Return [x, y] of the center of cell containing provided text 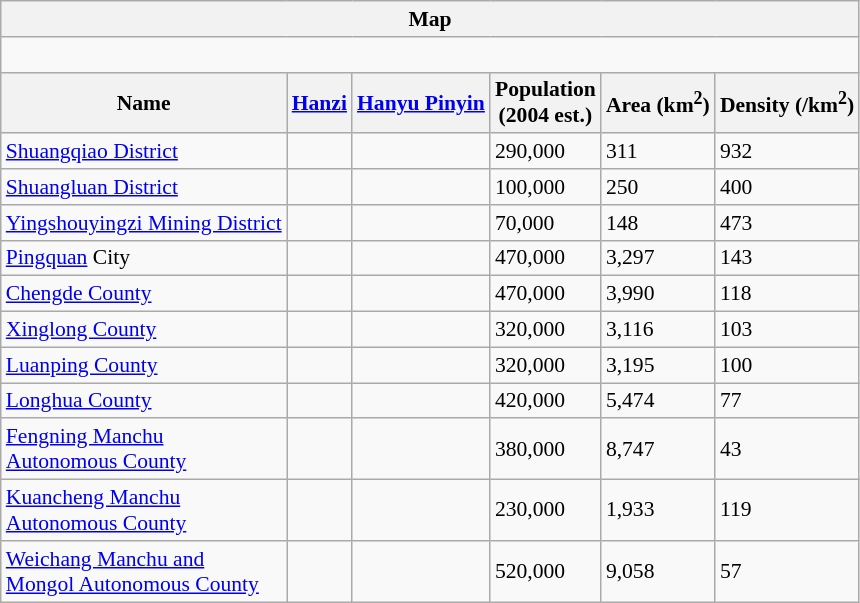
Weichang Manchu andMongol Autonomous County [144, 572]
70,000 [546, 223]
77 [787, 401]
932 [787, 152]
9,058 [658, 572]
Population(2004 est.) [546, 102]
Area (km2) [658, 102]
520,000 [546, 572]
Pingquan City [144, 258]
473 [787, 223]
Shuangluan District [144, 187]
148 [658, 223]
3,116 [658, 330]
Kuancheng ManchuAutonomous County [144, 510]
250 [658, 187]
Fengning ManchuAutonomous County [144, 450]
Map [430, 19]
100,000 [546, 187]
1,933 [658, 510]
Luanping County [144, 365]
Xinglong County [144, 330]
Shuangqiao District [144, 152]
3,297 [658, 258]
Hanzi [320, 102]
43 [787, 450]
100 [787, 365]
230,000 [546, 510]
Hanyu Pinyin [421, 102]
119 [787, 510]
Yingshouyingzi Mining District [144, 223]
Longhua County [144, 401]
420,000 [546, 401]
5,474 [658, 401]
400 [787, 187]
57 [787, 572]
3,195 [658, 365]
380,000 [546, 450]
103 [787, 330]
8,747 [658, 450]
143 [787, 258]
Density (/km2) [787, 102]
Name [144, 102]
3,990 [658, 294]
118 [787, 294]
311 [658, 152]
Chengde County [144, 294]
290,000 [546, 152]
